Output the [x, y] coordinate of the center of the cell containing the given text.  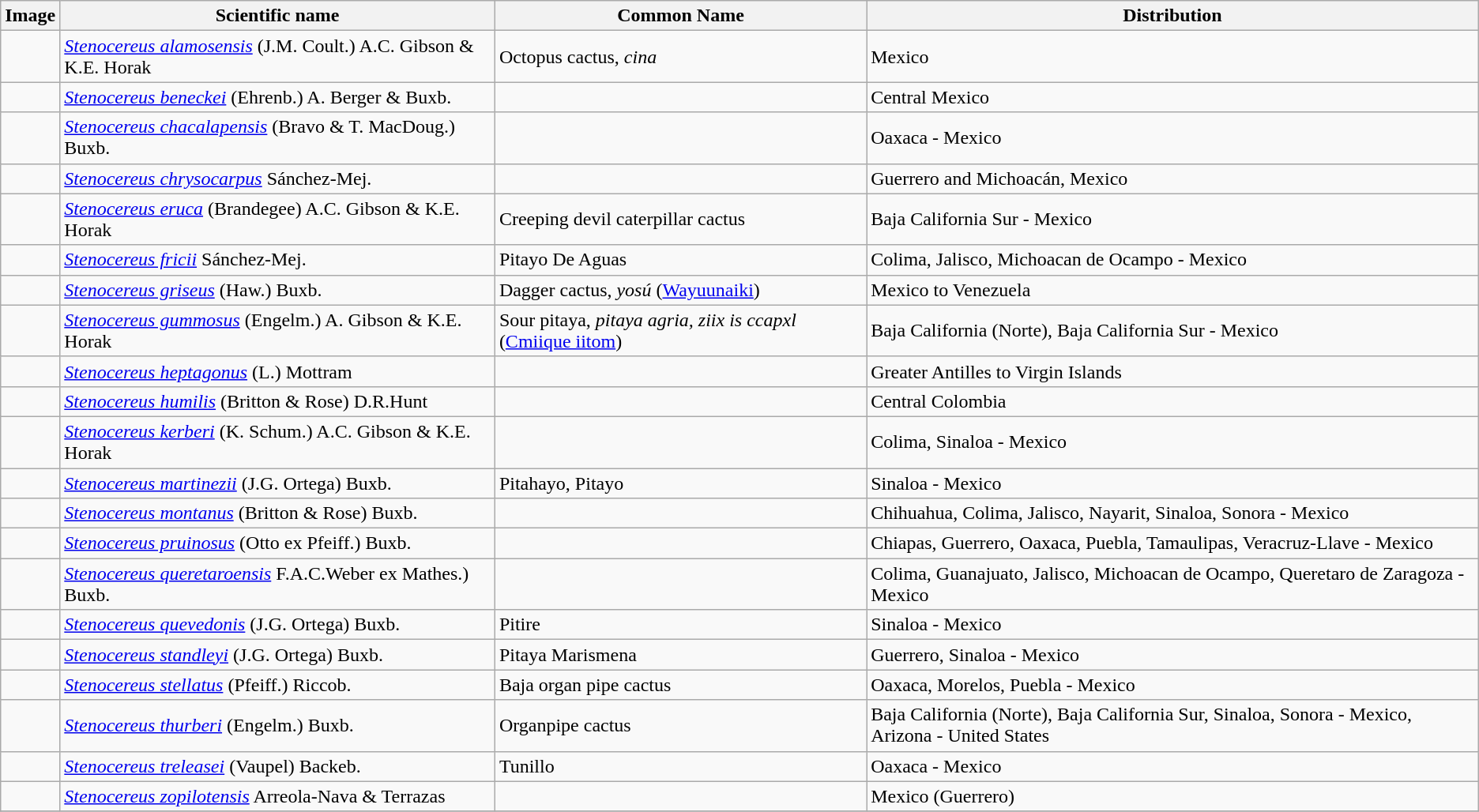
Organpipe cactus [680, 725]
Stenocereus chrysocarpus Sánchez-Mej. [278, 179]
Baja California Sur - Mexico [1172, 220]
Stenocereus stellatus (Pfeiff.) Riccob. [278, 685]
Pitahayo, Pitayo [680, 483]
Pitayo De Aguas [680, 260]
Guerrero and Michoacán, Mexico [1172, 179]
Central Mexico [1172, 97]
Mexico to Venezuela [1172, 290]
Colima, Sinaloa - Mexico [1172, 442]
Stenocereus zopilotensis Arreola-Nava & Terrazas [278, 796]
Stenocereus griseus (Haw.) Buxb. [278, 290]
Stenocereus thurberi (Engelm.) Buxb. [278, 725]
Stenocereus gummosus (Engelm.) A. Gibson & K.E. Horak [278, 330]
Pitaya Marismena [680, 655]
Stenocereus eruca (Brandegee) A.C. Gibson & K.E. Horak [278, 220]
Colima, Guanajuato, Jalisco, Michoacan de Ocampo, Queretaro de Zaragoza - Mexico [1172, 585]
Baja organ pipe cactus [680, 685]
Sour pitaya, pitaya agria, ziix is ccapxl (Cmiique iitom) [680, 330]
Greater Antilles to Virgin Islands [1172, 371]
Stenocereus fricii Sánchez-Mej. [278, 260]
Stenocereus beneckei (Ehrenb.) A. Berger & Buxb. [278, 97]
Stenocereus heptagonus (L.) Mottram [278, 371]
Creeping devil caterpillar cactus [680, 220]
Stenocereus kerberi (K. Schum.) A.C. Gibson & K.E. Horak [278, 442]
Mexico [1172, 57]
Chiapas, Guerrero, Oaxaca, Puebla, Tamaulipas, Veracruz-Llave - Mexico [1172, 543]
Stenocereus martinezii (J.G. Ortega) Buxb. [278, 483]
Octopus cactus, cina [680, 57]
Stenocereus montanus (Britton & Rose) Buxb. [278, 513]
Image [30, 16]
Mexico (Guerrero) [1172, 796]
Dagger cactus, yosú (Wayuunaiki) [680, 290]
Colima, Jalisco, Michoacan de Ocampo - Mexico [1172, 260]
Stenocereus chacalapensis (Bravo & T. MacDoug.) Buxb. [278, 137]
Scientific name [278, 16]
Tunillo [680, 766]
Stenocereus alamosensis (J.M. Coult.) A.C. Gibson & K.E. Horak [278, 57]
Stenocereus pruinosus (Otto ex Pfeiff.) Buxb. [278, 543]
Distribution [1172, 16]
Stenocereus humilis (Britton & Rose) D.R.Hunt [278, 401]
Stenocereus standleyi (J.G. Ortega) Buxb. [278, 655]
Guerrero, Sinaloa - Mexico [1172, 655]
Stenocereus treleasei (Vaupel) Backeb. [278, 766]
Oaxaca, Morelos, Puebla - Mexico [1172, 685]
Stenocereus quevedonis (J.G. Ortega) Buxb. [278, 625]
Pitire [680, 625]
Baja California (Norte), Baja California Sur - Mexico [1172, 330]
Chihuahua, Colima, Jalisco, Nayarit, Sinaloa, Sonora - Mexico [1172, 513]
Common Name [680, 16]
Central Colombia [1172, 401]
Baja California (Norte), Baja California Sur, Sinaloa, Sonora - Mexico, Arizona - United States [1172, 725]
Stenocereus queretaroensis F.A.C.Weber ex Mathes.) Buxb. [278, 585]
